Return the (x, y) coordinate for the center point of the cell that contains the specified text.  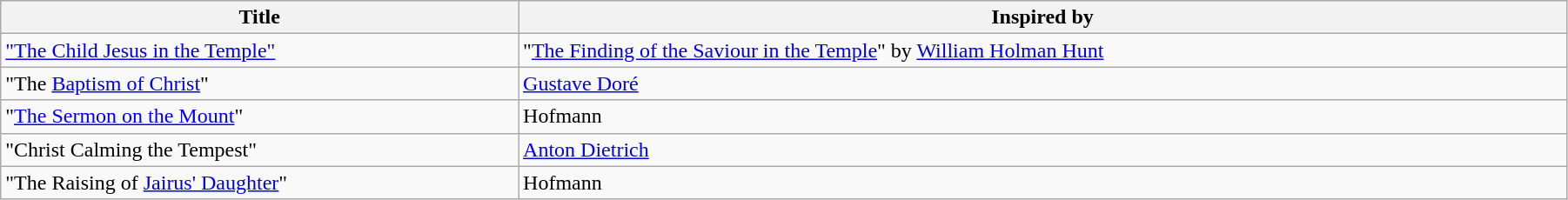
"The Sermon on the Mount" (259, 117)
Inspired by (1042, 17)
"The Baptism of Christ" (259, 83)
"Christ Calming the Tempest" (259, 150)
"The Raising of Jairus' Daughter" (259, 183)
Title (259, 17)
"The Child Jesus in the Temple" (259, 50)
"The Finding of the Saviour in the Temple" by William Holman Hunt (1042, 50)
Gustave Doré (1042, 83)
Anton Dietrich (1042, 150)
